Find where the given text appears and provide that cell's center as [X, Y] coordinate. 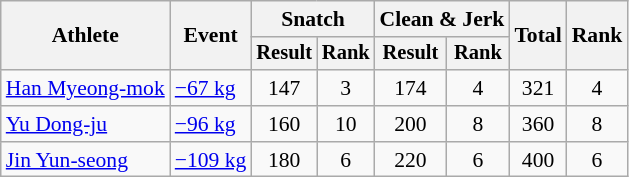
321 [538, 88]
160 [284, 124]
Event [211, 36]
Han Myeong-mok [86, 88]
200 [411, 124]
Snatch [312, 19]
Clean & Jerk [442, 19]
360 [538, 124]
174 [411, 88]
Athlete [86, 36]
−67 kg [211, 88]
Yu Dong-ju [86, 124]
Total [538, 36]
−96 kg [211, 124]
3 [346, 88]
147 [284, 88]
10 [346, 124]
